Find where the given text appears and provide that cell's center as [X, Y] coordinate. 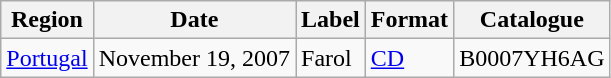
Date [194, 20]
Catalogue [532, 20]
B0007YH6AG [532, 58]
Format [409, 20]
CD [409, 58]
November 19, 2007 [194, 58]
Farol [331, 58]
Label [331, 20]
Portugal [47, 58]
Region [47, 20]
